Output the (X, Y) coordinate of the center of the cell containing the given text.  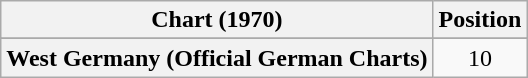
Position (480, 20)
10 (480, 58)
West Germany (Official German Charts) (217, 58)
Chart (1970) (217, 20)
